Extract the [x, y] coordinate from the center of the cell holding the provided text.  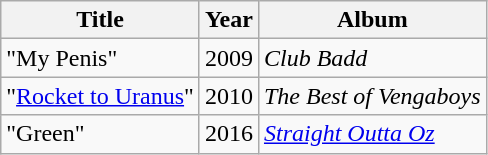
2016 [228, 134]
2010 [228, 96]
"Rocket to Uranus" [100, 96]
2009 [228, 58]
Year [228, 20]
Album [372, 20]
"My Penis" [100, 58]
The Best of Vengaboys [372, 96]
Club Badd [372, 58]
Title [100, 20]
Straight Outta Oz [372, 134]
"Green" [100, 134]
